Provide the (X, Y) coordinate of the cell's center where the given text is located.  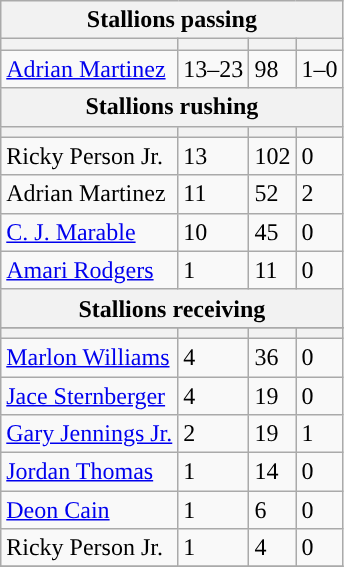
C. J. Marable (90, 232)
Marlon Williams (90, 357)
98 (272, 69)
13–23 (214, 69)
36 (272, 357)
Jordan Thomas (90, 472)
52 (272, 194)
Stallions passing (172, 20)
Amari Rodgers (90, 270)
Stallions receiving (172, 308)
10 (214, 232)
1–0 (320, 69)
Gary Jennings Jr. (90, 434)
45 (272, 232)
102 (272, 156)
6 (272, 510)
Stallions rushing (172, 107)
Jace Sternberger (90, 395)
14 (272, 472)
13 (214, 156)
Deon Cain (90, 510)
